Extract the [X, Y] coordinate from the center of the cell holding the provided text.  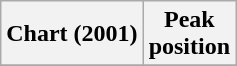
Chart (2001) [72, 34]
Peakposition [189, 34]
